Search for the cell housing the specified text and yield its (X, Y) center coordinate. 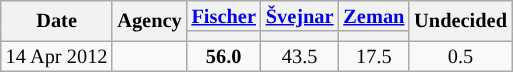
Undecided (460, 20)
Fischer (224, 16)
Zeman (374, 16)
Švejnar (300, 16)
43.5 (300, 56)
14 Apr 2012 (57, 56)
Agency (149, 20)
Date (57, 20)
17.5 (374, 56)
56.0 (224, 56)
0.5 (460, 56)
